Detect which cell encompasses the target text, then output its (X, Y) center coordinate. 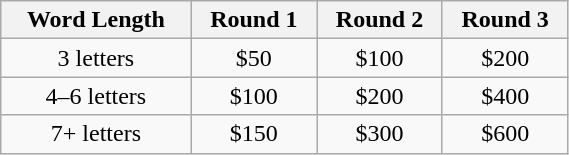
3 letters (96, 58)
$400 (505, 96)
4–6 letters (96, 96)
$300 (380, 134)
Round 3 (505, 20)
7+ letters (96, 134)
$50 (254, 58)
Word Length (96, 20)
Round 2 (380, 20)
$150 (254, 134)
$600 (505, 134)
Round 1 (254, 20)
